Extract the [x, y] coordinate from the center of the cell holding the provided text.  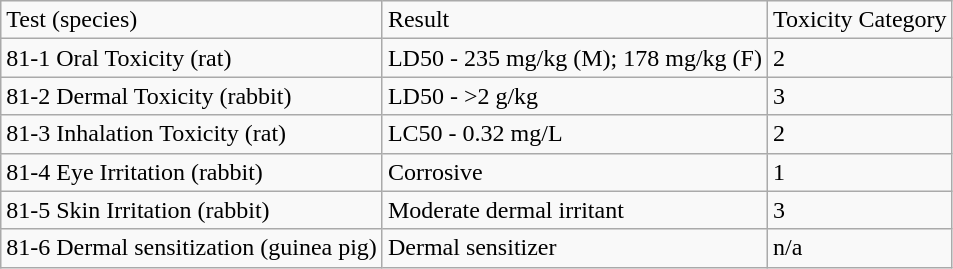
Test (species) [192, 20]
Corrosive [574, 172]
81-2 Dermal Toxicity (rabbit) [192, 96]
81-6 Dermal sensitization (guinea pig) [192, 248]
LD50 - 235 mg/kg (M); 178 mg/kg (F) [574, 58]
LC50 - 0.32 mg/L [574, 134]
Dermal sensitizer [574, 248]
81-5 Skin Irritation (rabbit) [192, 210]
LD50 - >2 g/kg [574, 96]
81-3 Inhalation Toxicity (rat) [192, 134]
81-1 Oral Toxicity (rat) [192, 58]
Moderate dermal irritant [574, 210]
Toxicity Category [860, 20]
Result [574, 20]
81-4 Eye Irritation (rabbit) [192, 172]
n/a [860, 248]
1 [860, 172]
